For the text-containing cell, return its midpoint in (X, Y) coordinate format. 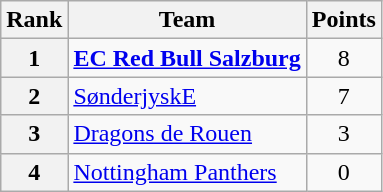
SønderjyskE (187, 96)
1 (34, 58)
Dragons de Rouen (187, 134)
Team (187, 20)
EC Red Bull Salzburg (187, 58)
Rank (34, 20)
8 (344, 58)
Nottingham Panthers (187, 172)
4 (34, 172)
7 (344, 96)
0 (344, 172)
Points (344, 20)
2 (34, 96)
